Find where the given text appears and provide that cell's center as [X, Y] coordinate. 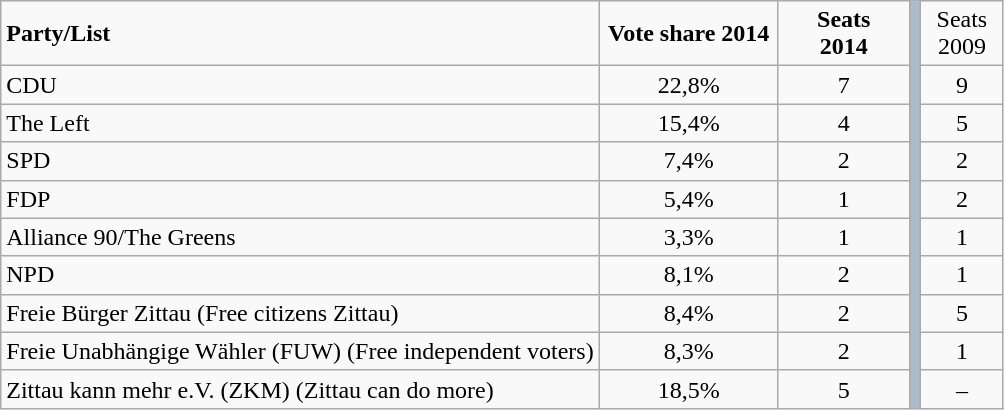
8,1% [688, 275]
Seats2009 [962, 34]
Party/List [300, 34]
7,4% [688, 161]
7 [844, 85]
FDP [300, 199]
Zittau kann mehr e.V. (ZKM) (Zittau can do more) [300, 389]
9 [962, 85]
18,5% [688, 389]
The Left [300, 123]
SPD [300, 161]
Seats2014 [844, 34]
8,4% [688, 313]
4 [844, 123]
CDU [300, 85]
5,4% [688, 199]
8,3% [688, 351]
Freie Unabhängige Wähler (FUW) (Free independent voters) [300, 351]
Vote share 2014 [688, 34]
15,4% [688, 123]
– [962, 389]
22,8% [688, 85]
Alliance 90/The Greens [300, 237]
NPD [300, 275]
Freie Bürger Zittau (Free citizens Zittau) [300, 313]
3,3% [688, 237]
